From the cell containing the given text, extract its center point as [x, y] coordinate. 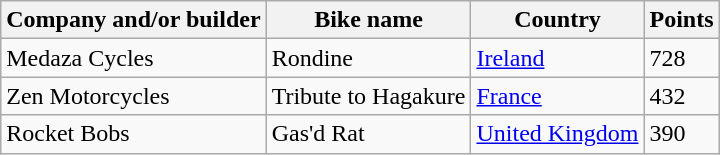
Zen Motorcycles [134, 96]
728 [682, 58]
United Kingdom [558, 134]
390 [682, 134]
432 [682, 96]
France [558, 96]
Medaza Cycles [134, 58]
Tribute to Hagakure [368, 96]
Company and/or builder [134, 20]
Points [682, 20]
Rondine [368, 58]
Ireland [558, 58]
Country [558, 20]
Gas'd Rat [368, 134]
Bike name [368, 20]
Rocket Bobs [134, 134]
